Provide the (X, Y) coordinate of the cell's center where the given text is located.  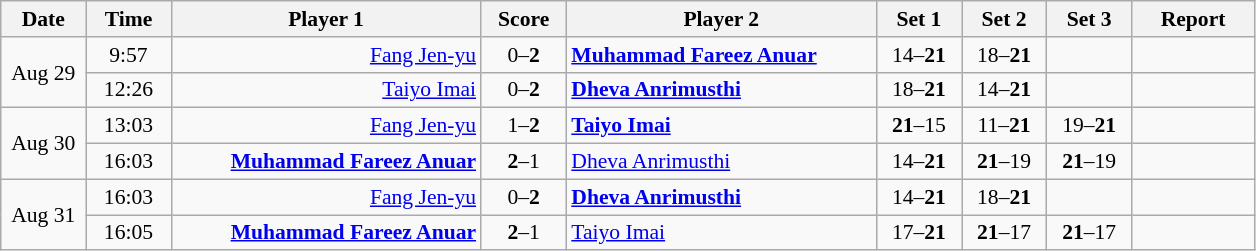
Set 3 (1090, 19)
Set 1 (918, 19)
13:03 (128, 126)
Aug 30 (44, 144)
Score (524, 19)
Date (44, 19)
Report (1194, 19)
17–21 (918, 233)
Player 1 (326, 19)
Aug 29 (44, 72)
19–21 (1090, 126)
11–21 (1004, 126)
1–2 (524, 126)
Time (128, 19)
9:57 (128, 55)
Aug 31 (44, 214)
12:26 (128, 90)
Player 2 (721, 19)
Set 2 (1004, 19)
21–15 (918, 126)
16:05 (128, 233)
